Scan for the cell matching the given text and deliver its (x, y) coordinate at center. 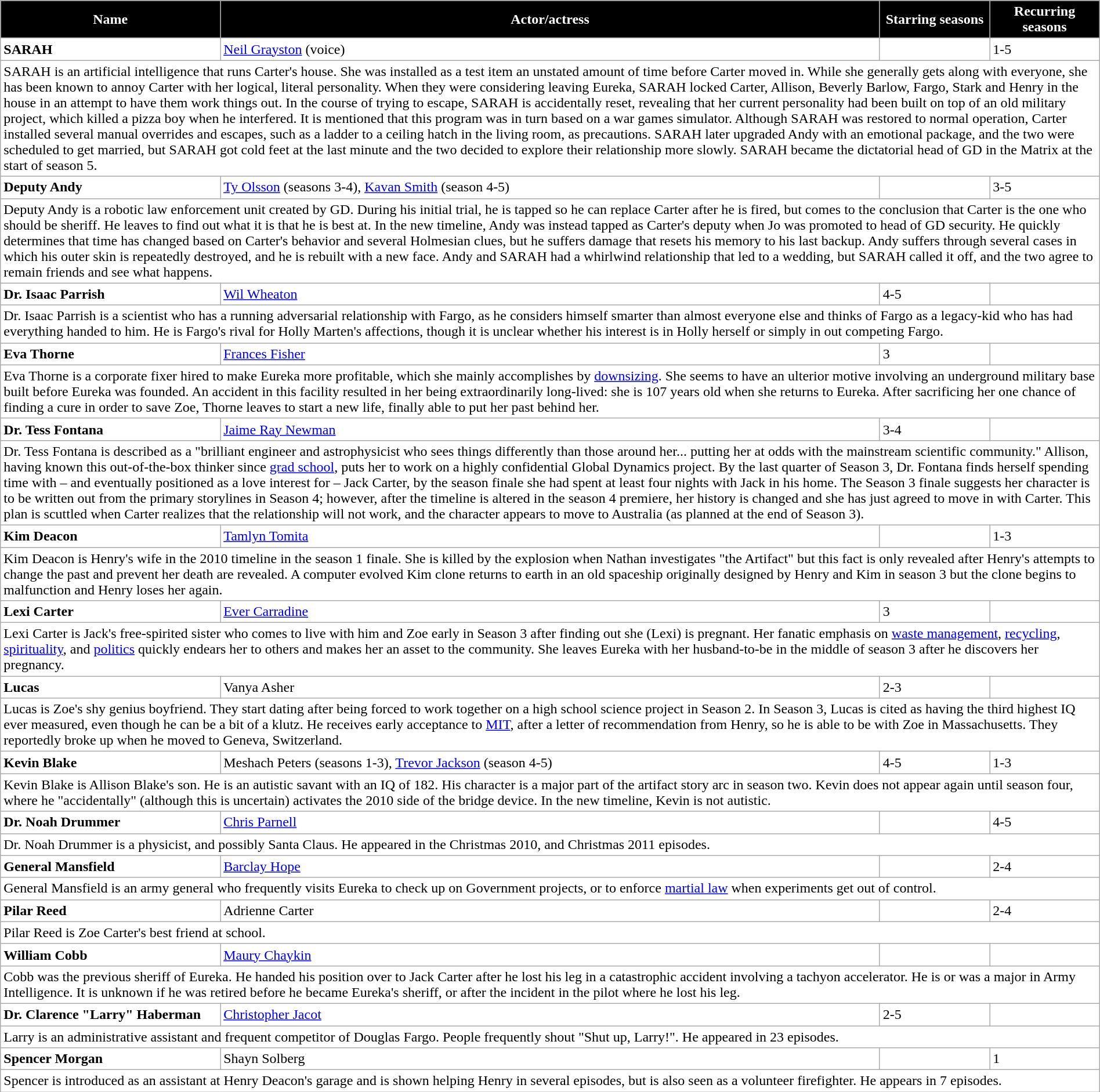
Wil Wheaton (550, 294)
Tamlyn Tomita (550, 536)
Recurring seasons (1044, 20)
Deputy Andy (110, 187)
Lucas (110, 687)
Lexi Carter (110, 612)
Kevin Blake (110, 763)
Larry is an administrative assistant and frequent competitor of Douglas Fargo. People frequently shout "Shut up, Larry!". He appeared in 23 episodes. (550, 1036)
3-4 (934, 429)
2-3 (934, 687)
Maury Chaykin (550, 955)
Adrienne Carter (550, 910)
Kim Deacon (110, 536)
Dr. Tess Fontana (110, 429)
Dr. Noah Drummer is a physicist, and possibly Santa Claus. He appeared in the Christmas 2010, and Christmas 2011 episodes. (550, 844)
Vanya Asher (550, 687)
Christopher Jacot (550, 1014)
Eva Thorne (110, 354)
Spencer Morgan (110, 1059)
Shayn Solberg (550, 1059)
Pilar Reed is Zoe Carter's best friend at school. (550, 933)
Ty Olsson (seasons 3-4), Kavan Smith (season 4-5) (550, 187)
Starring seasons (934, 20)
Chris Parnell (550, 822)
Jaime Ray Newman (550, 429)
Ever Carradine (550, 612)
Dr. Isaac Parrish (110, 294)
Meshach Peters (seasons 1-3), Trevor Jackson (season 4-5) (550, 763)
Frances Fisher (550, 354)
Barclay Hope (550, 866)
2-5 (934, 1014)
Name (110, 20)
General Mansfield (110, 866)
Neil Grayston (voice) (550, 49)
1 (1044, 1059)
Dr. Clarence "Larry" Haberman (110, 1014)
SARAH (110, 49)
3-5 (1044, 187)
1-5 (1044, 49)
Dr. Noah Drummer (110, 822)
Actor/actress (550, 20)
Pilar Reed (110, 910)
William Cobb (110, 955)
